From the cell containing the given text, extract its center point as [x, y] coordinate. 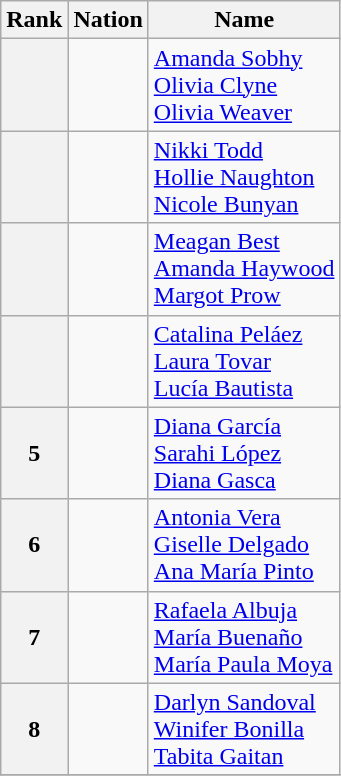
Rank [34, 20]
Diana GarcíaSarahi LópezDiana Gasca [244, 453]
7 [34, 637]
Darlyn SandovalWinifer BonillaTabita Gaitan [244, 729]
Nikki ToddHollie NaughtonNicole Bunyan [244, 177]
5 [34, 453]
6 [34, 545]
Catalina PeláezLaura TovarLucía Bautista [244, 361]
Antonia VeraGiselle DelgadoAna María Pinto [244, 545]
Name [244, 20]
Rafaela AlbujaMaría BuenañoMaría Paula Moya [244, 637]
Amanda SobhyOlivia ClyneOlivia Weaver [244, 85]
8 [34, 729]
Meagan BestAmanda HaywoodMargot Prow [244, 269]
Nation [108, 20]
